Provide the [x, y] coordinate of the cell's center where the given text is located.  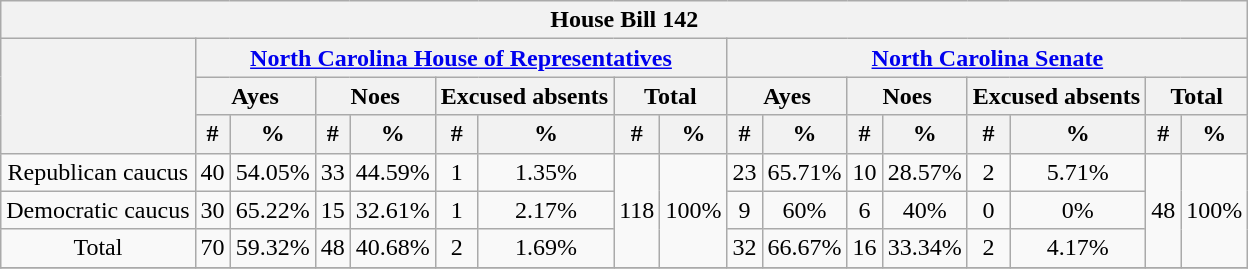
28.57% [924, 172]
House Bill 142 [624, 20]
North Carolina Senate [988, 58]
118 [637, 210]
Republican caucus [98, 172]
23 [744, 172]
32.61% [392, 210]
9 [744, 210]
6 [864, 210]
30 [212, 210]
33.34% [924, 248]
32 [744, 248]
70 [212, 248]
66.67% [804, 248]
40 [212, 172]
60% [804, 210]
5.71% [1078, 172]
33 [332, 172]
16 [864, 248]
1.35% [546, 172]
59.32% [272, 248]
2.17% [546, 210]
0% [1078, 210]
54.05% [272, 172]
15 [332, 210]
65.22% [272, 210]
10 [864, 172]
0 [988, 210]
1.69% [546, 248]
65.71% [804, 172]
4.17% [1078, 248]
44.59% [392, 172]
Democratic caucus [98, 210]
North Carolina House of Representatives [461, 58]
40% [924, 210]
40.68% [392, 248]
